Search for the cell housing the specified text and yield its (x, y) center coordinate. 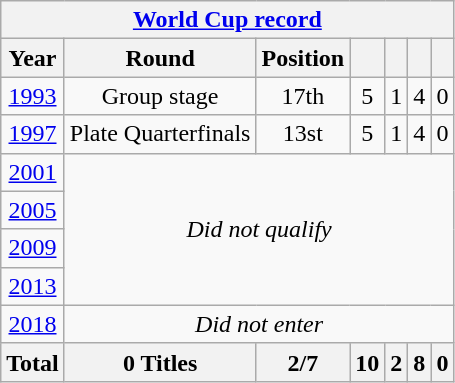
2018 (33, 324)
1997 (33, 134)
2001 (33, 172)
2 (396, 362)
Round (160, 58)
2005 (33, 210)
2013 (33, 286)
13st (303, 134)
8 (420, 362)
2/7 (303, 362)
Total (33, 362)
2009 (33, 248)
10 (368, 362)
Position (303, 58)
Did not qualify (259, 229)
World Cup record (228, 20)
Year (33, 58)
Group stage (160, 96)
Plate Quarterfinals (160, 134)
0 Titles (160, 362)
1993 (33, 96)
17th (303, 96)
Did not enter (259, 324)
